Output the (X, Y) coordinate of the center of the cell containing the given text.  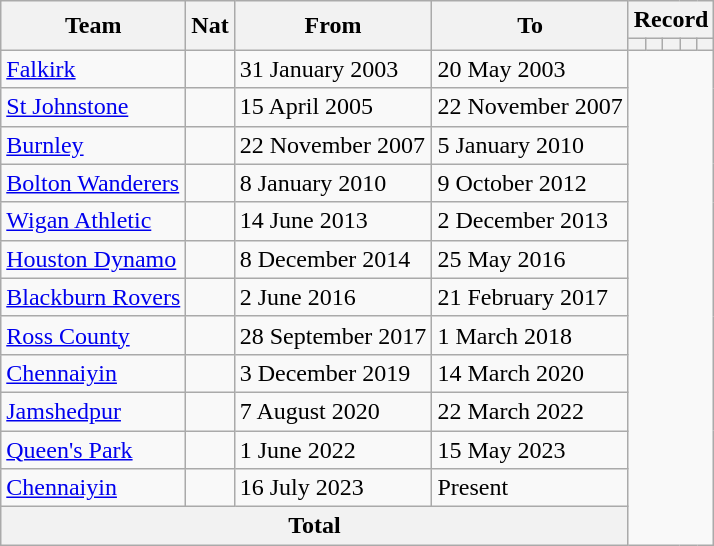
Jamshedpur (94, 411)
Team (94, 26)
28 September 2017 (333, 335)
20 May 2003 (530, 69)
Houston Dynamo (94, 259)
From (333, 26)
Nat (210, 26)
Burnley (94, 145)
15 April 2005 (333, 107)
St Johnstone (94, 107)
16 July 2023 (333, 488)
Present (530, 488)
Ross County (94, 335)
9 October 2012 (530, 183)
To (530, 26)
1 March 2018 (530, 335)
15 May 2023 (530, 449)
31 January 2003 (333, 69)
8 January 2010 (333, 183)
Falkirk (94, 69)
2 June 2016 (333, 297)
Blackburn Rovers (94, 297)
Wigan Athletic (94, 221)
Record (671, 20)
21 February 2017 (530, 297)
2 December 2013 (530, 221)
7 August 2020 (333, 411)
14 March 2020 (530, 373)
14 June 2013 (333, 221)
8 December 2014 (333, 259)
Total (314, 526)
Queen's Park (94, 449)
5 January 2010 (530, 145)
25 May 2016 (530, 259)
Bolton Wanderers (94, 183)
3 December 2019 (333, 373)
1 June 2022 (333, 449)
22 March 2022 (530, 411)
